Scan for the cell matching the given text and deliver its (x, y) coordinate at center. 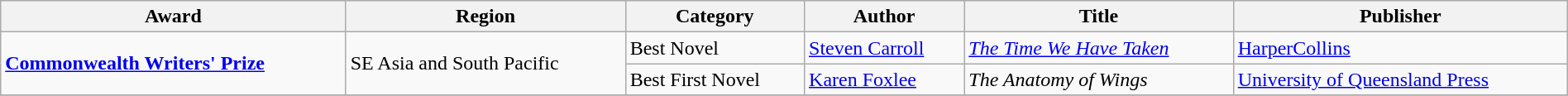
Karen Foxlee (885, 79)
Category (715, 17)
University of Queensland Press (1400, 79)
HarperCollins (1400, 48)
SE Asia and South Pacific (485, 64)
Commonwealth Writers' Prize (174, 64)
The Anatomy of Wings (1098, 79)
Title (1098, 17)
Author (885, 17)
The Time We Have Taken (1098, 48)
Award (174, 17)
Publisher (1400, 17)
Best First Novel (715, 79)
Region (485, 17)
Steven Carroll (885, 48)
Best Novel (715, 48)
